Pinpoint the cell where the given text exists, returning its [x, y] midpoint coordinate. 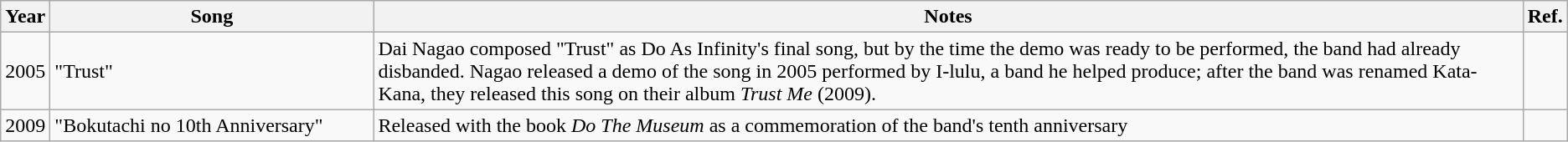
2005 [25, 71]
"Bokutachi no 10th Anniversary" [212, 125]
Ref. [1545, 17]
"Trust" [212, 71]
Song [212, 17]
Released with the book Do The Museum as a commemoration of the band's tenth anniversary [948, 125]
2009 [25, 125]
Year [25, 17]
Notes [948, 17]
